Capture the cell that displays the provided text and extract its (X, Y) central coordinate. 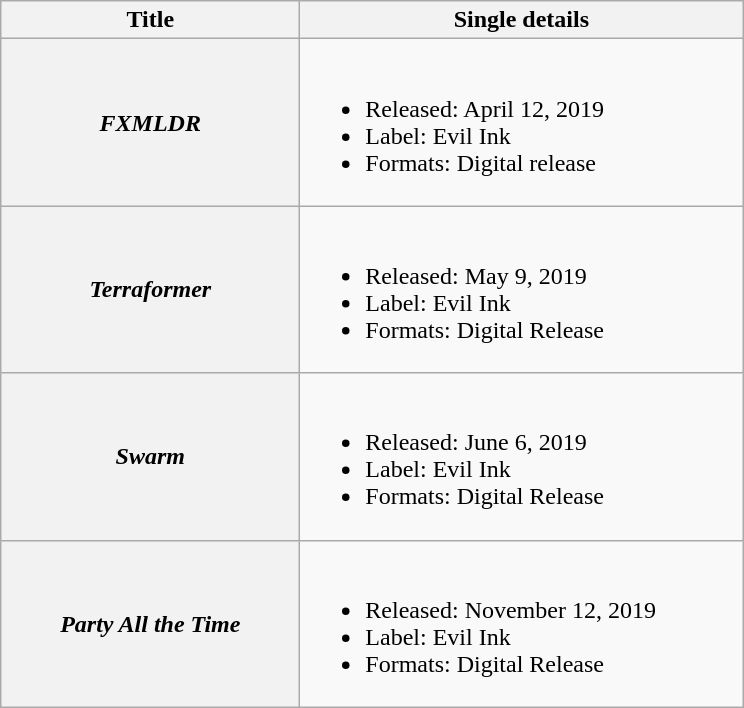
Released: November 12, 2019Label: Evil InkFormats: Digital Release (522, 624)
Party All the Time (150, 624)
Single details (522, 20)
FXMLDR (150, 122)
Released: May 9, 2019Label: Evil InkFormats: Digital Release (522, 290)
Terraformer (150, 290)
Title (150, 20)
Released: June 6, 2019Label: Evil InkFormats: Digital Release (522, 456)
Released: April 12, 2019Label: Evil InkFormats: Digital release (522, 122)
Swarm (150, 456)
